Scan for the cell matching the given text and deliver its [x, y] coordinate at center. 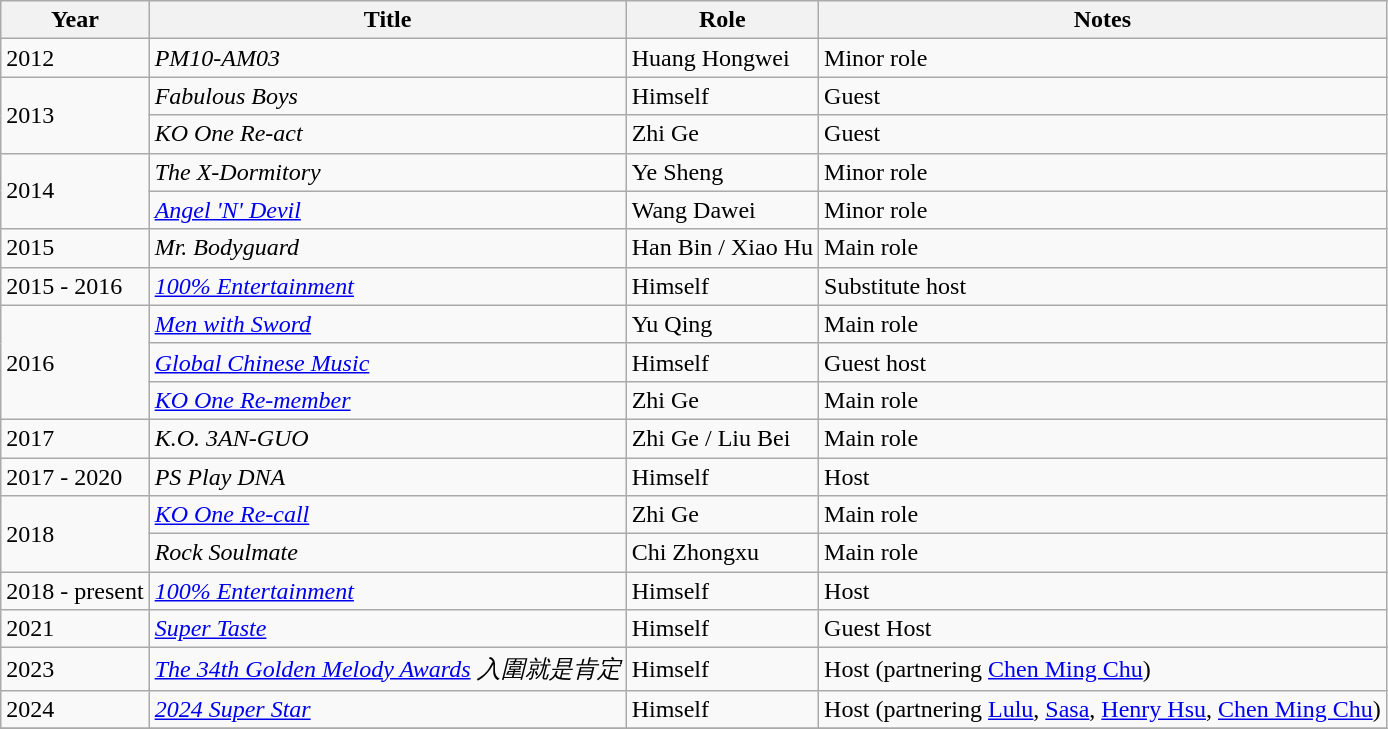
2023 [75, 670]
Super Taste [388, 629]
2017 - 2020 [75, 477]
Chi Zhongxu [722, 553]
Ye Sheng [722, 172]
Guest Host [1103, 629]
Fabulous Boys [388, 96]
Zhi Ge / Liu Bei [722, 438]
Notes [1103, 20]
Role [722, 20]
KO One Re-call [388, 515]
Mr. Bodyguard [388, 248]
PM10-AM03 [388, 58]
2013 [75, 115]
Han Bin / Xiao Hu [722, 248]
2014 [75, 191]
2018 - present [75, 591]
2024 Super Star [388, 709]
2017 [75, 438]
Yu Qing [722, 324]
2018 [75, 534]
Title [388, 20]
Year [75, 20]
2016 [75, 362]
PS Play DNA [388, 477]
2015 - 2016 [75, 286]
KO One Re-member [388, 400]
K.O. 3AN-GUO [388, 438]
Angel 'N' Devil [388, 210]
Global Chinese Music [388, 362]
Huang Hongwei [722, 58]
2012 [75, 58]
Wang Dawei [722, 210]
Guest host [1103, 362]
The X-Dormitory [388, 172]
2015 [75, 248]
KO One Re-act [388, 134]
Substitute host [1103, 286]
The 34th Golden Melody Awards 入圍就是肯定 [388, 670]
2024 [75, 709]
2021 [75, 629]
Host (partnering Lulu, Sasa, Henry Hsu, Chen Ming Chu) [1103, 709]
Rock Soulmate [388, 553]
Host (partnering Chen Ming Chu) [1103, 670]
Men with Sword [388, 324]
